Provide the (x, y) coordinate of the cell's center where the given text is located.  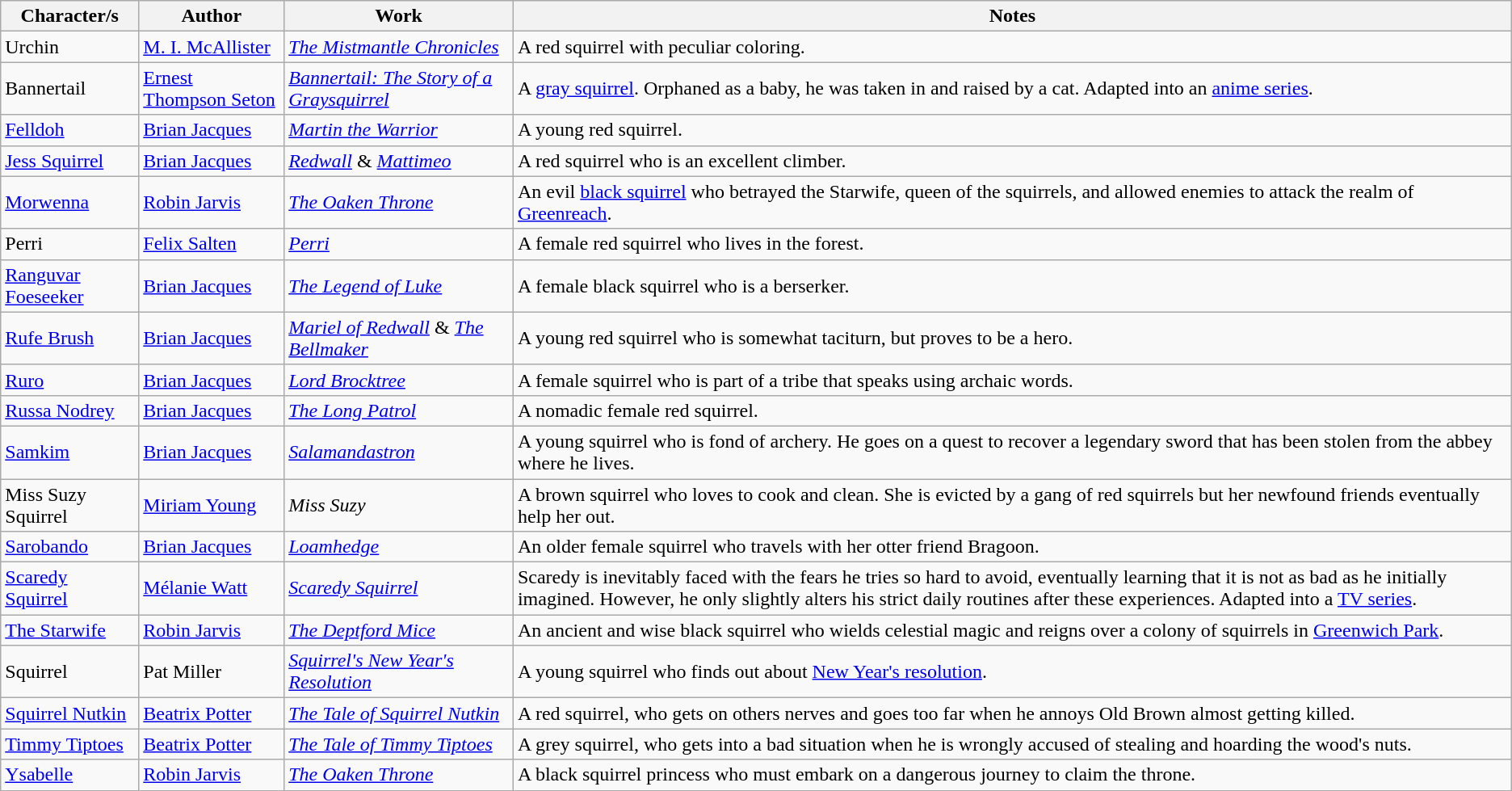
Rufe Brush (69, 338)
Squirrel Nutkin (69, 713)
Morwenna (69, 202)
A young squirrel who finds out about New Year's resolution. (1012, 672)
Work (399, 16)
Sarobando (69, 547)
Redwall & Mattimeo (399, 161)
A brown squirrel who loves to cook and clean. She is evicted by a gang of red squirrels but her newfound friends eventually help her out. (1012, 504)
Salamandastron (399, 452)
The Starwife (69, 630)
A red squirrel who is an excellent climber. (1012, 161)
The Long Patrol (399, 410)
A female red squirrel who lives in the forest. (1012, 244)
Bannertail (69, 89)
Character/s (69, 16)
An evil black squirrel who betrayed the Starwife, queen of the squirrels, and allowed enemies to attack the realm of Greenreach. (1012, 202)
Jess Squirrel (69, 161)
Martin the Warrior (399, 130)
Ruro (69, 380)
Ernest Thompson Seton (212, 89)
Notes (1012, 16)
Loamhedge (399, 547)
A female black squirrel who is a berserker. (1012, 286)
Russa Nodrey (69, 410)
An older female squirrel who travels with her otter friend Bragoon. (1012, 547)
A female squirrel who is part of a tribe that speaks using archaic words. (1012, 380)
A red squirrel with peculiar coloring. (1012, 47)
Miriam Young (212, 504)
The Legend of Luke (399, 286)
Bannertail: The Story of a Graysquirrel (399, 89)
The Deptford Mice (399, 630)
A grey squirrel, who gets into a bad situation when he is wrongly accused of stealing and hoarding the wood's nuts. (1012, 744)
A nomadic female red squirrel. (1012, 410)
Author (212, 16)
A young red squirrel. (1012, 130)
The Mistmantle Chronicles (399, 47)
A young red squirrel who is somewhat taciturn, but proves to be a hero. (1012, 338)
Lord Brocktree (399, 380)
Miss Suzy Squirrel (69, 504)
Squirrel's New Year's Resolution (399, 672)
The Tale of Squirrel Nutkin (399, 713)
The Tale of Timmy Tiptoes (399, 744)
Squirrel (69, 672)
Mélanie Watt (212, 588)
Ranguvar Foeseeker (69, 286)
Samkim (69, 452)
Ysabelle (69, 775)
A gray squirrel. Orphaned as a baby, he was taken in and raised by a cat. Adapted into an anime series. (1012, 89)
A red squirrel, who gets on others nerves and goes too far when he annoys Old Brown almost getting killed. (1012, 713)
An ancient and wise black squirrel who wields celestial magic and reigns over a colony of squirrels in Greenwich Park. (1012, 630)
M. I. McAllister (212, 47)
A young squirrel who is fond of archery. He goes on a quest to recover a legendary sword that has been stolen from the abbey where he lives. (1012, 452)
Miss Suzy (399, 504)
Pat Miller (212, 672)
Mariel of Redwall & The Bellmaker (399, 338)
Felix Salten (212, 244)
Felldoh (69, 130)
Timmy Tiptoes (69, 744)
A black squirrel princess who must embark on a dangerous journey to claim the throne. (1012, 775)
Urchin (69, 47)
